Scan for the cell matching the given text and deliver its (X, Y) coordinate at center. 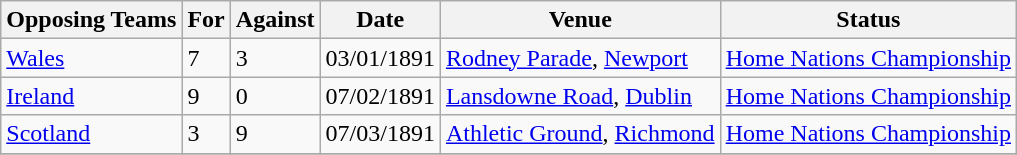
Status (868, 20)
For (206, 20)
Athletic Ground, Richmond (580, 134)
Venue (580, 20)
07/02/1891 (380, 96)
7 (206, 58)
03/01/1891 (380, 58)
Rodney Parade, Newport (580, 58)
Wales (92, 58)
Ireland (92, 96)
07/03/1891 (380, 134)
0 (275, 96)
Opposing Teams (92, 20)
Scotland (92, 134)
Date (380, 20)
Against (275, 20)
Lansdowne Road, Dublin (580, 96)
